Search for the cell housing the specified text and yield its [x, y] center coordinate. 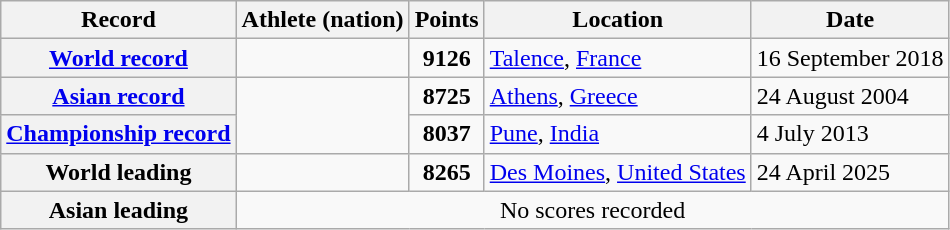
16 September 2018 [850, 58]
Date [850, 20]
Athens, Greece [618, 96]
8265 [446, 172]
Talence, France [618, 58]
24 April 2025 [850, 172]
World leading [118, 172]
Championship record [118, 134]
4 July 2013 [850, 134]
Asian leading [118, 210]
Des Moines, United States [618, 172]
8725 [446, 96]
Record [118, 20]
Points [446, 20]
Location [618, 20]
24 August 2004 [850, 96]
No scores recorded [592, 210]
8037 [446, 134]
Asian record [118, 96]
9126 [446, 58]
Pune, India [618, 134]
Athlete (nation) [322, 20]
World record [118, 58]
